From the cell containing the given text, extract its center point as [x, y] coordinate. 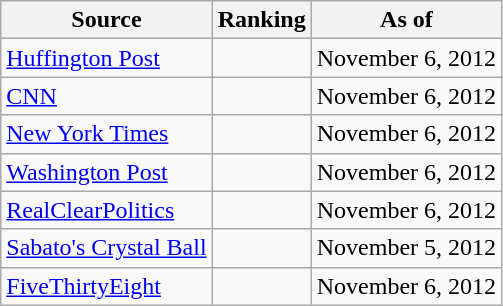
New York Times [106, 134]
CNN [106, 96]
As of [406, 20]
November 5, 2012 [406, 248]
Huffington Post [106, 58]
Washington Post [106, 172]
Source [106, 20]
RealClearPolitics [106, 210]
FiveThirtyEight [106, 286]
Ranking [262, 20]
Sabato's Crystal Ball [106, 248]
